Output the (X, Y) coordinate of the center of the cell containing the given text.  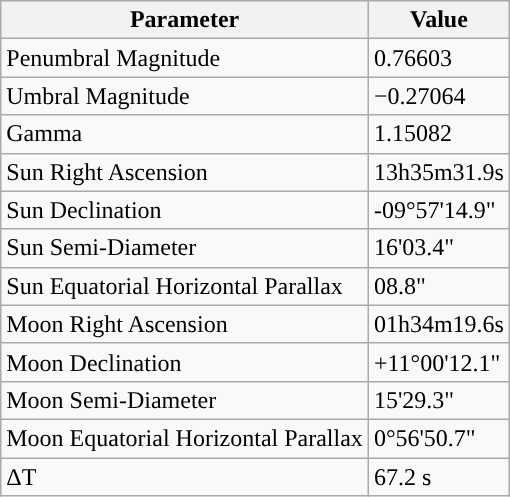
Value (438, 20)
Moon Semi-Diameter (185, 400)
13h35m31.9s (438, 172)
Sun Declination (185, 210)
Moon Equatorial Horizontal Parallax (185, 438)
Gamma (185, 134)
Umbral Magnitude (185, 96)
ΔT (185, 477)
−0.27064 (438, 96)
Sun Semi-Diameter (185, 248)
16'03.4" (438, 248)
-09°57'14.9" (438, 210)
Moon Right Ascension (185, 324)
Sun Equatorial Horizontal Parallax (185, 286)
Penumbral Magnitude (185, 58)
Sun Right Ascension (185, 172)
01h34m19.6s (438, 324)
08.8" (438, 286)
0.76603 (438, 58)
Moon Declination (185, 362)
0°56'50.7" (438, 438)
15'29.3" (438, 400)
Parameter (185, 20)
+11°00'12.1" (438, 362)
67.2 s (438, 477)
1.15082 (438, 134)
